Detect which cell encompasses the target text, then output its [X, Y] center coordinate. 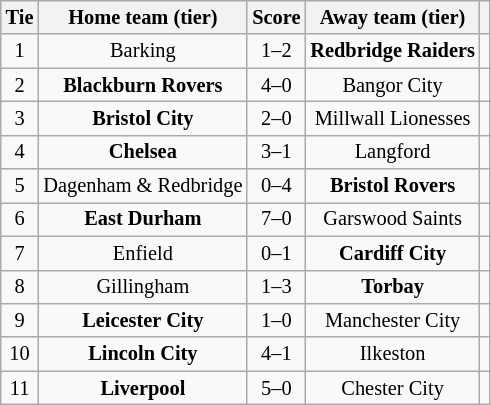
1–2 [276, 51]
Chester City [392, 388]
Leicester City [142, 320]
7–0 [276, 219]
Redbridge Raiders [392, 51]
4 [20, 152]
Cardiff City [392, 253]
Barking [142, 51]
5 [20, 186]
Bristol Rovers [392, 186]
0–4 [276, 186]
Tie [20, 17]
Dagenham & Redbridge [142, 186]
Manchester City [392, 320]
1 [20, 51]
2–0 [276, 118]
Score [276, 17]
4–0 [276, 85]
Ilkeston [392, 354]
East Durham [142, 219]
Blackburn Rovers [142, 85]
4–1 [276, 354]
1–3 [276, 287]
7 [20, 253]
2 [20, 85]
Garswood Saints [392, 219]
Langford [392, 152]
6 [20, 219]
11 [20, 388]
Bristol City [142, 118]
10 [20, 354]
3–1 [276, 152]
Bangor City [392, 85]
Millwall Lionesses [392, 118]
5–0 [276, 388]
9 [20, 320]
3 [20, 118]
Gillingham [142, 287]
Enfield [142, 253]
Away team (tier) [392, 17]
Lincoln City [142, 354]
Home team (tier) [142, 17]
Liverpool [142, 388]
0–1 [276, 253]
Torbay [392, 287]
8 [20, 287]
1–0 [276, 320]
Chelsea [142, 152]
